Pinpoint the cell where the given text exists, returning its [x, y] midpoint coordinate. 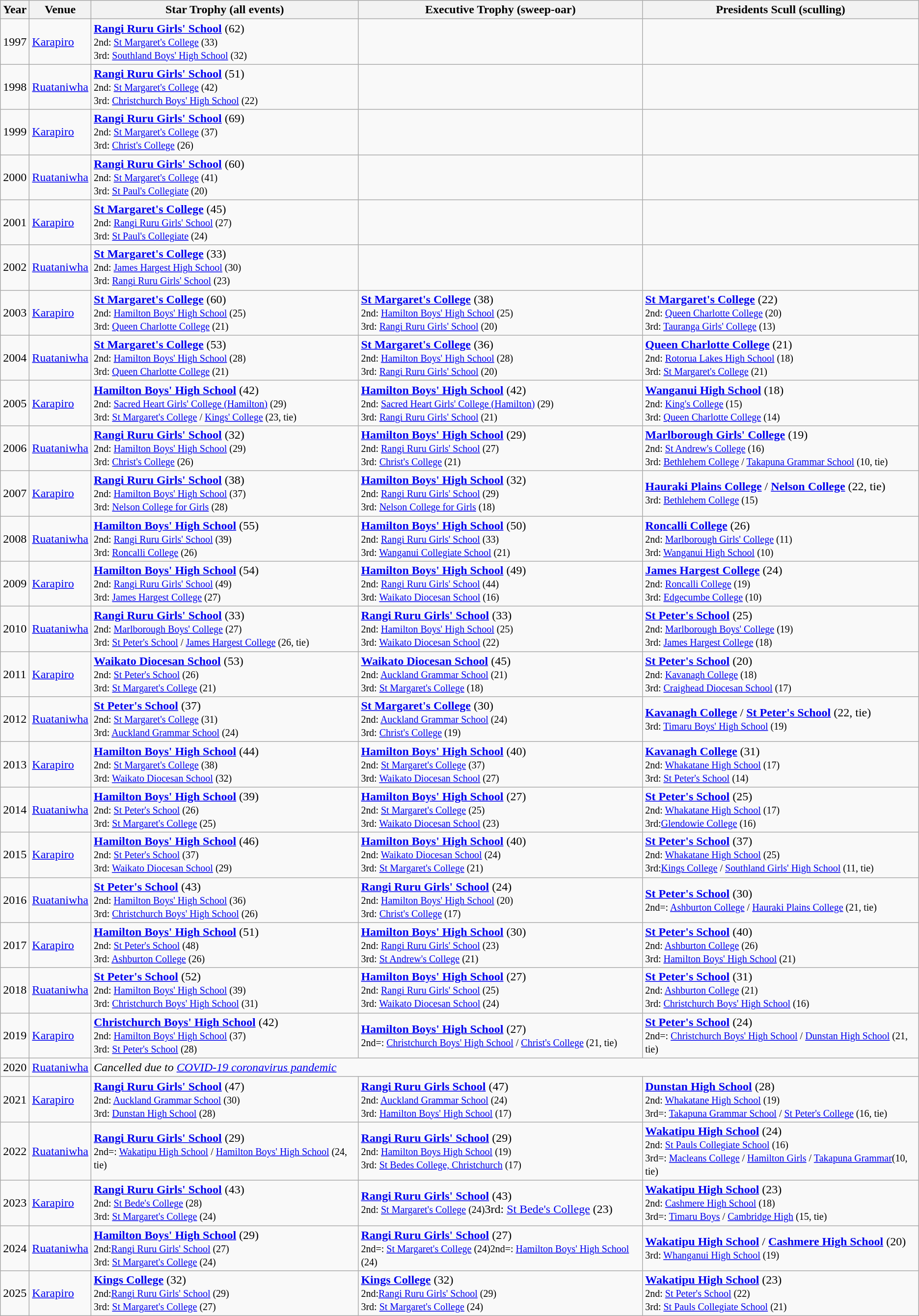
2016 [15, 900]
St Margaret's College (45) 2nd: Rangi Ruru Girls' School (27)3rd: St Paul's Collegiate (24) [225, 222]
Hamilton Boys' High School (42) 2nd: Sacred Heart Girls' College (Hamilton) (29)3rd: Rangi Ruru Girls' School (21) [501, 403]
Rangi Ruru Girls' School (24) 2nd: Hamilton Boys' High School (20)3rd: Christ's College (17) [501, 900]
St Margaret's College (38) 2nd: Hamilton Boys' High School (25)3rd: Rangi Ruru Girls' School (20) [501, 313]
Cancelled due to COVID-19 coronavirus pandemic [505, 1067]
Venue [60, 10]
Hamilton Boys' High School (27) 2nd: Rangi Ruru Girls' School (25)3rd: Waikato Diocesan School (24) [501, 990]
2018 [15, 990]
2007 [15, 493]
Rangi Ruru Girls' School (29)2nd: Hamilton Boys High School (19)3rd: St Bedes College, Christchurch (17) [501, 1151]
Wanganui High School (18) 2nd: King's College (15)3rd: Queen Charlotte College (14) [781, 403]
2008 [15, 539]
Roncalli College (26)2nd: Marlborough Girls' College (11)3rd: Wanganui High School (10) [781, 539]
Executive Trophy (sweep-oar) [501, 10]
Hamilton Boys' High School (49) 2nd: Rangi Ruru Girls' School (44)3rd: Waikato Diocesan School (16) [501, 584]
St Margaret's College (33) 2nd: James Hargest High School (30)3rd: Rangi Ruru Girls' School (23) [225, 267]
2010 [15, 629]
Wakatipu High School (23)2nd: St Peter's School (22)3rd: St Pauls Collegiate School (21) [781, 1293]
Kavanagh College (31)2nd: Whakatane High School (17)3rd: St Peter's School (14) [781, 764]
2003 [15, 313]
2002 [15, 267]
1997 [15, 42]
St Peter's School (37)2nd: Whakatane High School (25)3rd:Kings College / Southland Girls' High School (11, tie) [781, 855]
Wakatipu High School (23)2nd: Cashmere High School (18)3rd=: Timaru Boys / Cambridge High (15, tie) [781, 1203]
2021 [15, 1099]
2015 [15, 855]
2022 [15, 1151]
Waikato Diocesan School (53)2nd: St Peter's School (26)3rd: St Margaret's College (21) [225, 674]
St Peter's School (43) 2nd: Hamilton Boys' High School (36)3rd: Christchurch Boys' High School (26) [225, 900]
Marlborough Girls' College (19) 2nd: St Andrew's College (16)3rd: Bethlehem College / Takapuna Grammar School (10, tie) [781, 448]
2001 [15, 222]
2017 [15, 945]
Rangi Ruru Girls' School (43)2nd: St Bede's College (28)3rd: St Margaret's College (24) [225, 1203]
Hamilton Boys' High School (42) 2nd: Sacred Heart Girls' College (Hamilton) (29)3rd: St Margaret's College / Kings' College (23, tie) [225, 403]
Hamilton Boys' High School (30) 2nd: Rangi Ruru Girls' School (23)3rd: St Andrew's College (21) [501, 945]
Rangi Ruru Girls' School (33)2nd: Marlborough Boys' College (27)3rd: St Peter's School / James Hargest College (26, tie) [225, 629]
2005 [15, 403]
St Margaret's College (22) 2nd: Queen Charlotte College (20)3rd: Tauranga Girls' College (13) [781, 313]
St Margaret's College (36)2nd: Hamilton Boys' High School (28)3rd: Rangi Ruru Girls' School (20) [501, 358]
2025 [15, 1293]
Dunstan High School (28)2nd: Whakatane High School (19)3rd=: Takapuna Grammar School / St Peter's College (16, tie) [781, 1099]
2000 [15, 177]
Kings College (32)2nd:Rangi Ruru Girls' School (29)3rd: St Margaret's College (27) [225, 1293]
Hamilton Boys' High School (54)2nd: Rangi Ruru Girls' School (49)3rd: James Hargest College (27) [225, 584]
Hamilton Boys' High School (29) 2nd: Rangi Ruru Girls' School (27)3rd: Christ's College (21) [501, 448]
St Peter's School (40)2nd: Ashburton College (26)3rd: Hamilton Boys' High School (21) [781, 945]
Rangi Ruru Girls' School (51)2nd: St Margaret's College (42)3rd: Christchurch Boys' High School (22) [225, 87]
Hamilton Boys' High School (27)2nd: St Margaret's College (25)3rd: Waikato Diocesan School (23) [501, 810]
Hamilton Boys' High School (46) 2nd: St Peter's School (37)3rd: Waikato Diocesan School (29) [225, 855]
Rangi Ruru Girls' School (69)2nd: St Margaret's College (37)3rd: Christ's College (26) [225, 132]
Hamilton Boys' High School (29)2nd:Rangi Ruru Girls' School (27)3rd: St Margaret's College (24) [225, 1248]
2012 [15, 719]
St Peter's School (31)2nd: Ashburton College (21)3rd: Christchurch Boys' High School (16) [781, 990]
Rangi Ruru Girls' School (43)2nd: St Margaret's College (24)3rd: St Bede's College (23) [501, 1203]
Queen Charlotte College (21) 2nd: Rotorua Lakes High School (18)3rd: St Margaret's College (21) [781, 358]
James Hargest College (24)2nd: Roncalli College (19)3rd: Edgecumbe College (10) [781, 584]
Kavanagh College / St Peter's School (22, tie)3rd: Timaru Boys' High School (19) [781, 719]
St Margaret's College (30)2nd: Auckland Grammar School (24)3rd: Christ's College (19) [501, 719]
Hamilton Boys' High School (40)2nd: St Margaret's College (37)3rd: Waikato Diocesan School (27) [501, 764]
2014 [15, 810]
Hamilton Boys' High School (27) 2nd=: Christchurch Boys' High School / Christ's College (21, tie) [501, 1035]
Presidents Scull (sculling) [781, 10]
Hauraki Plains College / Nelson College (22, tie)3rd: Bethlehem College (15) [781, 493]
Hamilton Boys' High School (32) 2nd: Rangi Ruru Girls' School (29)3rd: Nelson College for Girls (18) [501, 493]
St Peter's School (30) 2nd=: Ashburton College / Hauraki Plains College (21, tie) [781, 900]
St Peter's School (25)2nd: Marlborough Boys' College (19)3rd: James Hargest College (18) [781, 629]
1998 [15, 87]
Christchurch Boys' High School (42) 2nd: Hamilton Boys' High School (37)3rd: St Peter's School (28) [225, 1035]
Hamilton Boys' High School (50) 2nd: Rangi Ruru Girls' School (33)3rd: Wanganui Collegiate School (21) [501, 539]
St Margaret's College (60) 2nd: Hamilton Boys' High School (25)3rd: Queen Charlotte College (21) [225, 313]
Hamilton Boys' High School (40) 2nd: Waikato Diocesan School (24)3rd: St Margaret's College (21) [501, 855]
Hamilton Boys' High School (39)2nd: St Peter's School (26)3rd: St Margaret's College (25) [225, 810]
Wakatipu High School / Cashmere High School (20)3rd: Whanganui High School (19) [781, 1248]
Waikato Diocesan School (45)2nd: Auckland Grammar School (21)3rd: St Margaret's College (18) [501, 674]
2019 [15, 1035]
2004 [15, 358]
Rangi Ruru Girls School (47)2nd: Auckland Grammar School (24)3rd: Hamilton Boys' High School (17) [501, 1099]
St Peter's School (52) 2nd: Hamilton Boys' High School (39)3rd: Christchurch Boys' High School (31) [225, 990]
2013 [15, 764]
Rangi Ruru Girls' School (47)2nd: Auckland Grammar School (30)3rd: Dunstan High School (28) [225, 1099]
2024 [15, 1248]
Kings College (32)2nd:Rangi Ruru Girls' School (29)3rd: St Margaret's College (24) [501, 1293]
Year [15, 10]
Wakatipu High School (24)2nd: St Pauls Collegiate School (16)3rd=: Macleans College / Hamilton Girls / Takapuna Grammar(10, tie) [781, 1151]
Star Trophy (all events) [225, 10]
St Peter's School (37)2nd: St Margaret's College (31)3rd: Auckland Grammar School (24) [225, 719]
Hamilton Boys' High School (44)2nd: St Margaret's College (38)3rd: Waikato Diocesan School (32) [225, 764]
St Peter's School (25)2nd: Whakatane High School (17)3rd:Glendowie College (16) [781, 810]
2020 [15, 1067]
1999 [15, 132]
2011 [15, 674]
Rangi Ruru Girls' School (33) 2nd: Hamilton Boys' High School (25)3rd: Waikato Diocesan School (22) [501, 629]
Hamilton Boys' High School (55) 2nd: Rangi Ruru Girls' School (39)3rd: Roncalli College (26) [225, 539]
St Peter's School (24) 2nd=: Christchurch Boys' High School / Dunstan High School (21, tie) [781, 1035]
Rangi Ruru Girls' School (60)2nd: St Margaret's College (41)3rd: St Paul's Collegiate (20) [225, 177]
Rangi Ruru Girls' School (27)2nd=: St Margaret's College (24)2nd=: Hamilton Boys' High School (24) [501, 1248]
2023 [15, 1203]
Rangi Ruru Girls' School (32)2nd: Hamilton Boys' High School (29)3rd: Christ's College (26) [225, 448]
Rangi Ruru Girls' School (29)2nd=: Wakatipu High School / Hamilton Boys' High School (24, tie) [225, 1151]
2006 [15, 448]
Rangi Ruru Girls' School (62)2nd: St Margaret's College (33)3rd: Southland Boys' High School (32) [225, 42]
St Margaret's College (53)2nd: Hamilton Boys' High School (28)3rd: Queen Charlotte College (21) [225, 358]
Hamilton Boys' High School (51) 2nd: St Peter's School (48)3rd: Ashburton College (26) [225, 945]
2009 [15, 584]
St Peter's School (20)2nd: Kavanagh College (18)3rd: Craighead Diocesan School (17) [781, 674]
Rangi Ruru Girls' School (38) 2nd: Hamilton Boys' High School (37)3rd: Nelson College for Girls (28) [225, 493]
